Detect which cell encompasses the target text, then output its (X, Y) center coordinate. 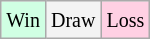
Win (24, 20)
Draw (72, 20)
Loss (126, 20)
